Find where the given text appears and provide that cell's center as [x, y] coordinate. 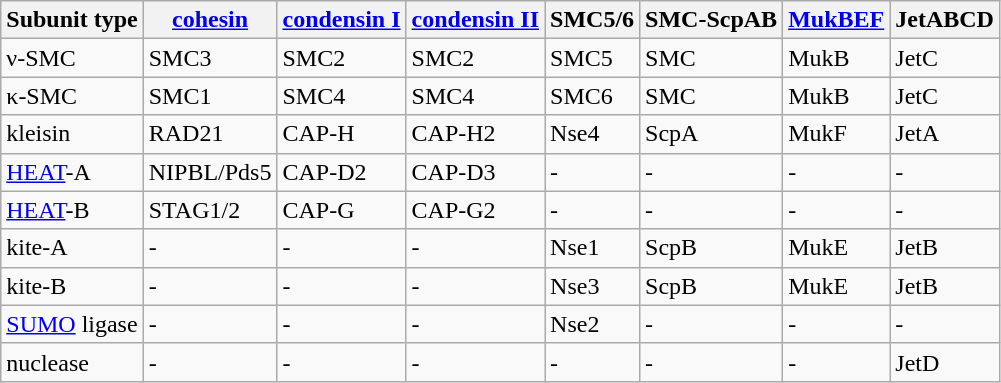
kleisin [72, 134]
ν-SMC [72, 58]
condensin II [475, 20]
CAP-D2 [342, 172]
Nse3 [592, 286]
SMC5/6 [592, 20]
Nse4 [592, 134]
JetD [945, 362]
cohesin [210, 20]
SMC5 [592, 58]
nuclease [72, 362]
kite-B [72, 286]
ScpA [712, 134]
JetABCD [945, 20]
CAP-H [342, 134]
SUMO ligase [72, 324]
RAD21 [210, 134]
κ-SMC [72, 96]
Nse2 [592, 324]
HEAT-B [72, 210]
CAP-G [342, 210]
SMC1 [210, 96]
Nse1 [592, 248]
STAG1/2 [210, 210]
kite-A [72, 248]
SMC-ScpAB [712, 20]
SMC6 [592, 96]
JetA [945, 134]
MukBEF [836, 20]
MukF [836, 134]
Subunit type [72, 20]
SMC3 [210, 58]
HEAT-A [72, 172]
condensin I [342, 20]
CAP-D3 [475, 172]
CAP-G2 [475, 210]
NIPBL/Pds5 [210, 172]
CAP-H2 [475, 134]
